From the cell containing the given text, extract its center point as [X, Y] coordinate. 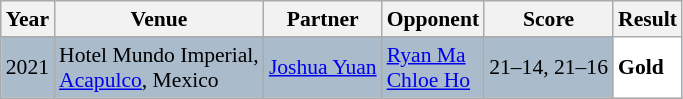
Partner [323, 19]
Venue [159, 19]
Joshua Yuan [323, 68]
Gold [648, 68]
2021 [28, 68]
21–14, 21–16 [548, 68]
Ryan Ma Chloe Ho [434, 68]
Year [28, 19]
Result [648, 19]
Opponent [434, 19]
Score [548, 19]
Hotel Mundo Imperial,Acapulco, Mexico [159, 68]
